Identify which cell holds the provided text, then report its [x, y] central coordinate. 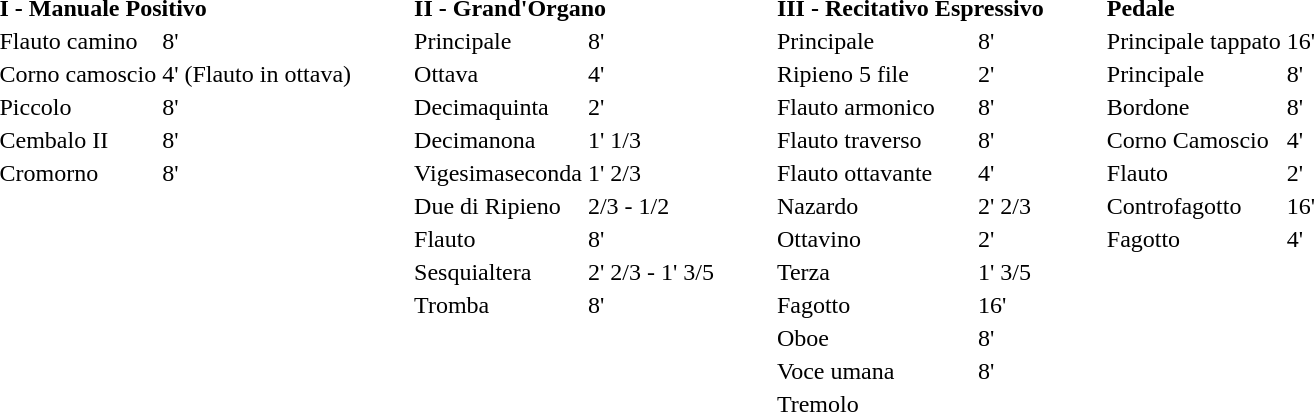
2' 2/3 [1010, 206]
2/3 - 1/2 [650, 206]
Voce umana [874, 371]
2' 2/3 - 1' 3/5 [650, 272]
Terza [874, 272]
Ottavino [874, 239]
Tromba [498, 305]
16' [1010, 305]
1' 3/5 [1010, 272]
4' (Flauto in ottava) [257, 74]
Flauto traverso [874, 140]
Controfagotto [1194, 206]
1' 1/3 [650, 140]
Flauto armonico [874, 107]
Due di Ripieno [498, 206]
Vigesimaseconda [498, 173]
Decimaquinta [498, 107]
Corno Camoscio [1194, 140]
Bordone [1194, 107]
Ripieno 5 file [874, 74]
1' 2/3 [650, 173]
Nazardo [874, 206]
Principale tappato [1194, 41]
Ottava [498, 74]
Sesquialtera [498, 272]
Oboe [874, 338]
Decimanona [498, 140]
Flauto ottavante [874, 173]
